Determine the (x, y) coordinate at the center of the cell enclosing the given text.  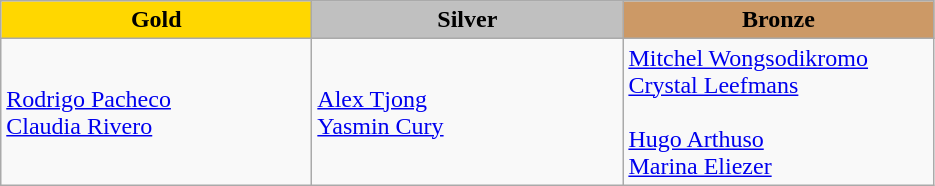
Alex TjongYasmin Cury (468, 112)
Bronze (778, 20)
Rodrigo PachecoClaudia Rivero (156, 112)
Silver (468, 20)
Mitchel WongsodikromoCrystal LeefmansHugo ArthusoMarina Eliezer (778, 112)
Gold (156, 20)
